Return (x, y) of the center of cell containing provided text 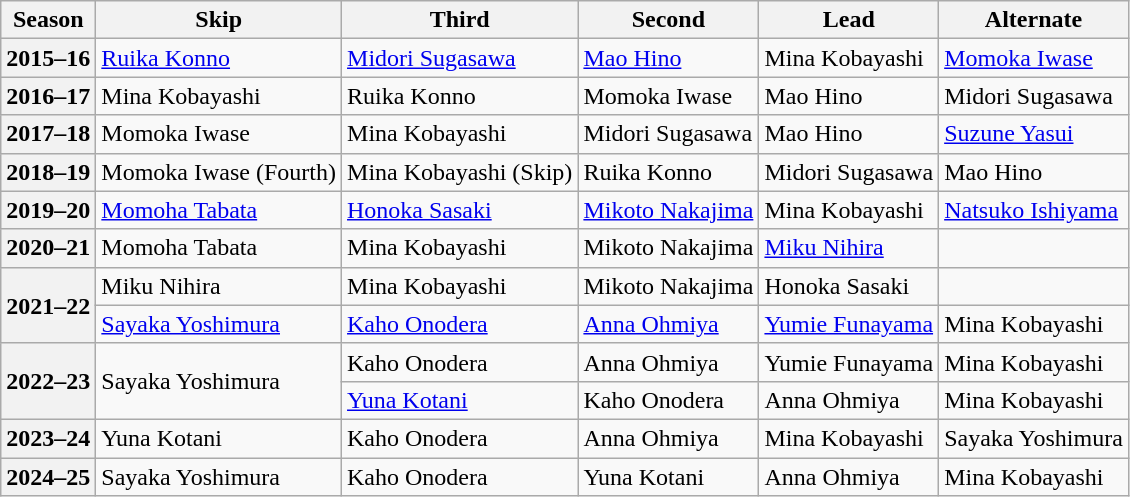
Skip (219, 20)
2015–16 (48, 58)
2017–18 (48, 134)
Natsuko Ishiyama (1034, 210)
2020–21 (48, 248)
Second (668, 20)
Third (460, 20)
2022–23 (48, 381)
2024–25 (48, 477)
2018–19 (48, 172)
2019–20 (48, 210)
2023–24 (48, 438)
2021–22 (48, 305)
2016–17 (48, 96)
Lead (849, 20)
Mina Kobayashi (Skip) (460, 172)
Suzune Yasui (1034, 134)
Season (48, 20)
Alternate (1034, 20)
Momoka Iwase (Fourth) (219, 172)
